Locate the cell with the specified text and output its (x, y) center coordinate. 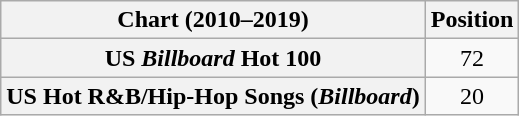
Position (472, 20)
US Billboard Hot 100 (213, 58)
Chart (2010–2019) (213, 20)
US Hot R&B/Hip-Hop Songs (Billboard) (213, 96)
72 (472, 58)
20 (472, 96)
